Capture the cell that displays the provided text and extract its [X, Y] central coordinate. 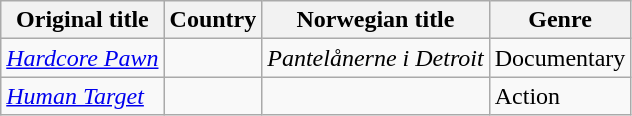
Country [213, 20]
Genre [560, 20]
Norwegian title [376, 20]
Original title [82, 20]
Documentary [560, 58]
Action [560, 96]
Human Target [82, 96]
Hardcore Pawn [82, 58]
Pantelånerne i Detroit [376, 58]
